Pinpoint the cell where the given text exists, returning its [x, y] midpoint coordinate. 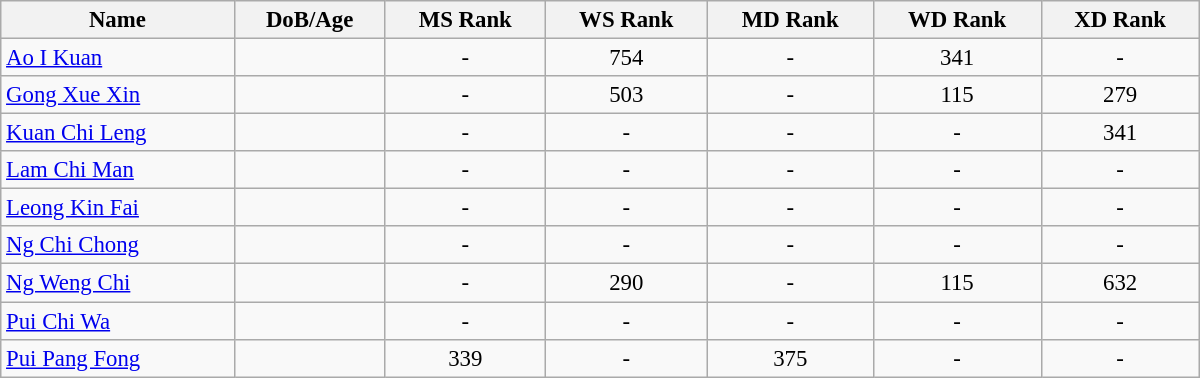
Ng Weng Chi [118, 283]
Ng Chi Chong [118, 245]
375 [790, 358]
279 [1120, 95]
Gong Xue Xin [118, 95]
503 [626, 95]
Ao I Kuan [118, 58]
Pui Chi Wa [118, 321]
MS Rank [465, 20]
Pui Pang Fong [118, 358]
MD Rank [790, 20]
339 [465, 358]
WS Rank [626, 20]
290 [626, 283]
DoB/Age [310, 20]
XD Rank [1120, 20]
Name [118, 20]
754 [626, 58]
Lam Chi Man [118, 170]
Leong Kin Fai [118, 208]
WD Rank [957, 20]
Kuan Chi Leng [118, 133]
632 [1120, 283]
